Determine the [x, y] coordinate at the center of the cell enclosing the given text.  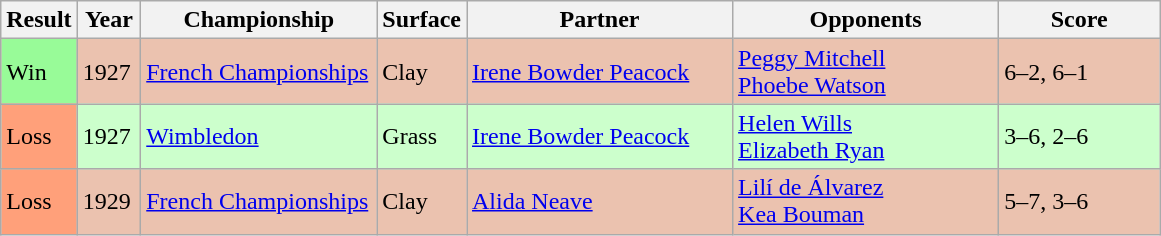
Partner [599, 20]
Surface [422, 20]
6–2, 6–1 [1080, 72]
Championship [259, 20]
Alida Neave [599, 202]
Helen Wills Elizabeth Ryan [866, 136]
Wimbledon [259, 136]
3–6, 2–6 [1080, 136]
Lilí de Álvarez Kea Bouman [866, 202]
1929 [109, 202]
Win [39, 72]
Peggy Mitchell Phoebe Watson [866, 72]
Score [1080, 20]
Grass [422, 136]
Result [39, 20]
Year [109, 20]
Opponents [866, 20]
5–7, 3–6 [1080, 202]
